For the text-containing cell, return its midpoint in [x, y] coordinate format. 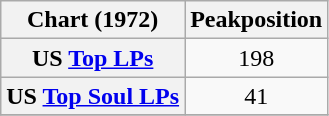
Peakposition [256, 20]
Chart (1972) [93, 20]
US Top LPs [93, 58]
198 [256, 58]
US Top Soul LPs [93, 96]
41 [256, 96]
